Capture the cell that displays the provided text and extract its (x, y) central coordinate. 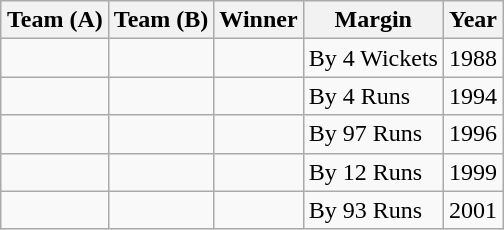
By 4 Wickets (373, 58)
By 97 Runs (373, 134)
1996 (472, 134)
Year (472, 20)
1999 (472, 172)
1988 (472, 58)
Team (B) (161, 20)
By 93 Runs (373, 210)
Team (A) (54, 20)
2001 (472, 210)
1994 (472, 96)
By 4 Runs (373, 96)
Margin (373, 20)
Winner (258, 20)
By 12 Runs (373, 172)
